For the text-containing cell, return its midpoint in [X, Y] coordinate format. 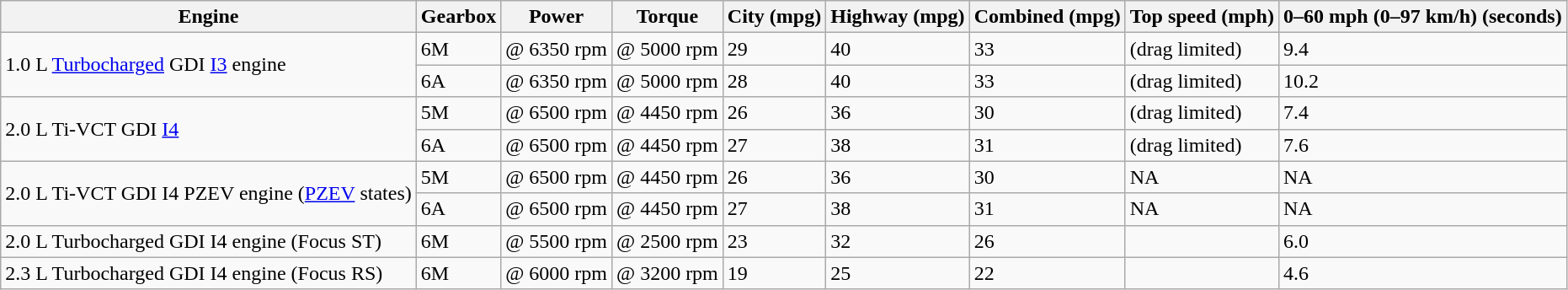
Combined (mpg) [1048, 17]
22 [1048, 273]
4.6 [1422, 273]
Torque [667, 17]
2.0 L Ti-VCT GDI I4 PZEV engine (PZEV states) [209, 193]
9.4 [1422, 49]
@ 3200 rpm [667, 273]
@ 6000 rpm [557, 273]
0–60 mph (0–97 km/h) (seconds) [1422, 17]
@ 5500 rpm [557, 241]
Highway (mpg) [898, 17]
Top speed (mph) [1202, 17]
7.4 [1422, 113]
2.3 L Turbocharged GDI I4 engine (Focus RS) [209, 273]
32 [898, 241]
1.0 L Turbocharged GDI I3 engine [209, 65]
Gearbox [458, 17]
2.0 L Ti-VCT GDI I4 [209, 129]
2.0 L Turbocharged GDI I4 engine (Focus ST) [209, 241]
28 [774, 81]
@ 2500 rpm [667, 241]
City (mpg) [774, 17]
Engine [209, 17]
7.6 [1422, 145]
19 [774, 273]
29 [774, 49]
23 [774, 241]
10.2 [1422, 81]
6.0 [1422, 241]
Power [557, 17]
25 [898, 273]
